From the cell containing the given text, extract its center point as [X, Y] coordinate. 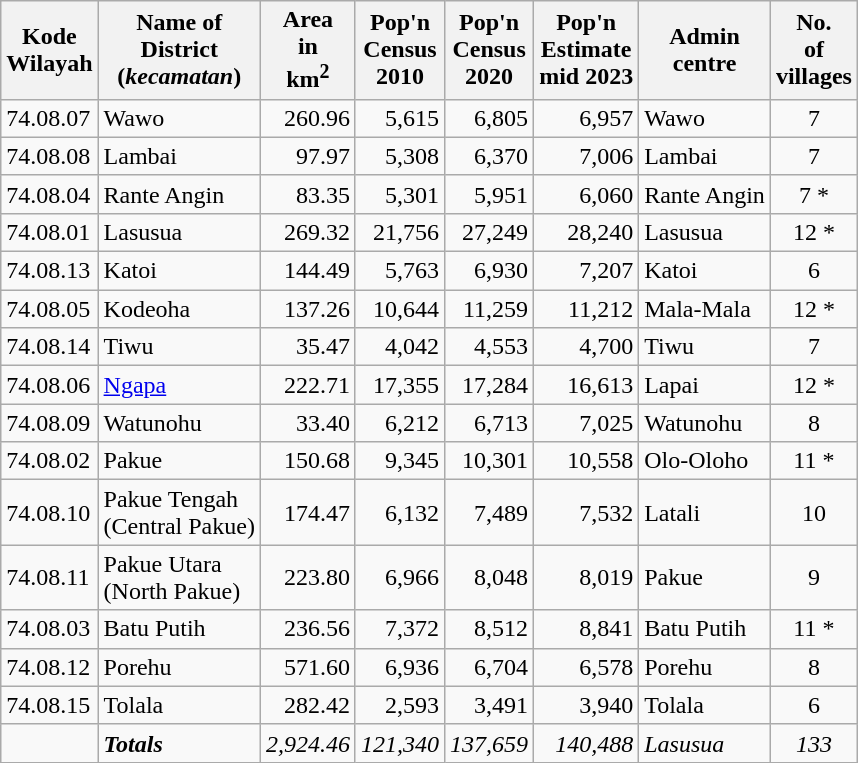
Kodeoha [179, 309]
222.71 [308, 385]
121,340 [400, 743]
74.08.12 [50, 667]
7 * [814, 194]
7,006 [586, 156]
Admincentre [705, 50]
9 [814, 578]
10,644 [400, 309]
74.08.03 [50, 629]
6,936 [400, 667]
6,930 [490, 271]
8,841 [586, 629]
3,491 [490, 705]
3,940 [586, 705]
Pakue Utara (North Pakue) [179, 578]
74.08.01 [50, 232]
Area in km2 [308, 50]
9,345 [400, 461]
No. ofvillages [814, 50]
74.08.06 [50, 385]
8,019 [586, 578]
137,659 [490, 743]
571.60 [308, 667]
6,370 [490, 156]
4,553 [490, 347]
7,372 [400, 629]
5,308 [400, 156]
2,593 [400, 705]
16,613 [586, 385]
74.08.09 [50, 423]
4,042 [400, 347]
74.08.10 [50, 512]
11,259 [490, 309]
27,249 [490, 232]
Name ofDistrict(kecamatan) [179, 50]
6,212 [400, 423]
269.32 [308, 232]
6,060 [586, 194]
Pop'nCensus 2020 [490, 50]
74.08.11 [50, 578]
174.47 [308, 512]
Mala-Mala [705, 309]
8,048 [490, 578]
74.08.05 [50, 309]
4,700 [586, 347]
74.08.04 [50, 194]
Olo-Oloho [705, 461]
Kode Wilayah [50, 50]
10,558 [586, 461]
133 [814, 743]
137.26 [308, 309]
5,301 [400, 194]
5,951 [490, 194]
150.68 [308, 461]
7,489 [490, 512]
260.96 [308, 118]
Lapai [705, 385]
74.08.08 [50, 156]
6,805 [490, 118]
35.47 [308, 347]
Pakue Tengah (Central Pakue) [179, 512]
5,615 [400, 118]
Latali [705, 512]
74.08.07 [50, 118]
28,240 [586, 232]
74.08.02 [50, 461]
6,713 [490, 423]
33.40 [308, 423]
Pop'nEstimatemid 2023 [586, 50]
5,763 [400, 271]
6,132 [400, 512]
282.42 [308, 705]
6,957 [586, 118]
21,756 [400, 232]
7,025 [586, 423]
236.56 [308, 629]
74.08.14 [50, 347]
223.80 [308, 578]
140,488 [586, 743]
144.49 [308, 271]
17,355 [400, 385]
17,284 [490, 385]
6,966 [400, 578]
10,301 [490, 461]
6,704 [490, 667]
7,207 [586, 271]
74.08.15 [50, 705]
7,532 [586, 512]
Ngapa [179, 385]
97.97 [308, 156]
83.35 [308, 194]
8,512 [490, 629]
Pop'nCensus2010 [400, 50]
6,578 [586, 667]
74.08.13 [50, 271]
11,212 [586, 309]
Totals [179, 743]
10 [814, 512]
2,924.46 [308, 743]
